Determine the [X, Y] coordinate at the center of the cell enclosing the given text.  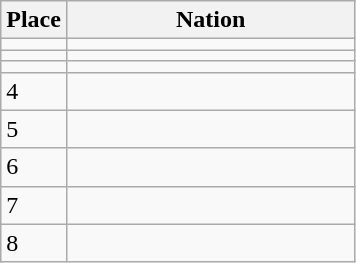
5 [34, 129]
7 [34, 205]
6 [34, 167]
Place [34, 20]
Nation [210, 20]
4 [34, 91]
8 [34, 243]
